Determine the [X, Y] coordinate at the center of the cell enclosing the given text.  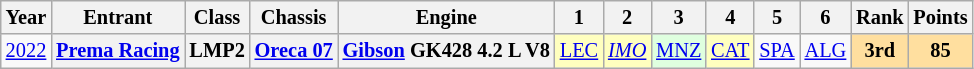
3 [678, 17]
1 [579, 17]
Year [26, 17]
Entrant [118, 17]
LEC [579, 51]
Rank [880, 17]
IMO [627, 51]
3rd [880, 51]
Class [216, 17]
6 [826, 17]
Oreca 07 [294, 51]
5 [776, 17]
Points [940, 17]
2022 [26, 51]
CAT [730, 51]
Prema Racing [118, 51]
Gibson GK428 4.2 L V8 [446, 51]
SPA [776, 51]
Chassis [294, 17]
2 [627, 17]
LMP2 [216, 51]
85 [940, 51]
MNZ [678, 51]
ALG [826, 51]
Engine [446, 17]
4 [730, 17]
